Detect which cell encompasses the target text, then output its (X, Y) center coordinate. 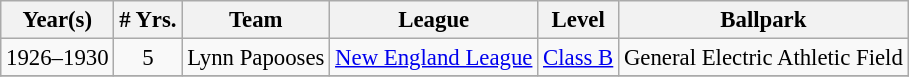
1926–1930 (58, 58)
General Electric Athletic Field (764, 58)
League (434, 20)
# Yrs. (148, 20)
Ballpark (764, 20)
5 (148, 58)
Year(s) (58, 20)
Team (256, 20)
Level (578, 20)
Lynn Papooses (256, 58)
New England League (434, 58)
Class B (578, 58)
